Search for the cell housing the specified text and yield its (X, Y) center coordinate. 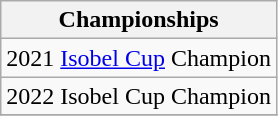
2022 Isobel Cup Champion (139, 96)
Championships (139, 20)
2021 Isobel Cup Champion (139, 58)
